Locate the cell with the specified text and output its [x, y] center coordinate. 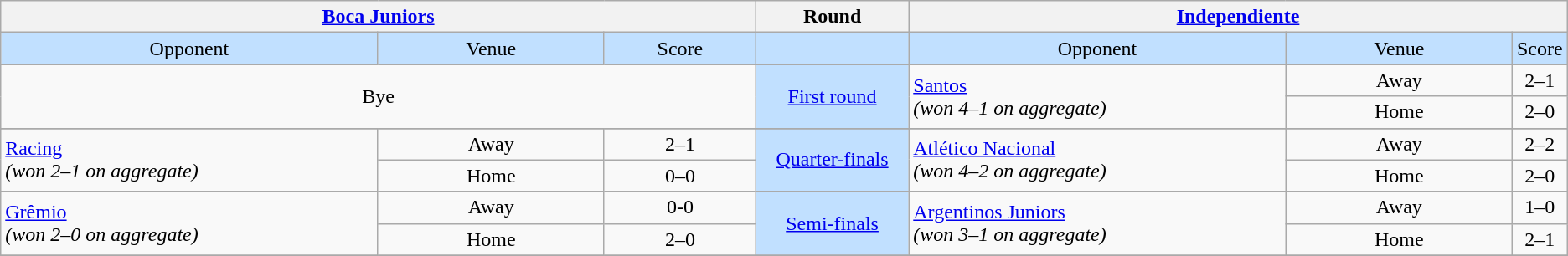
Semi-finals [832, 223]
2–2 [1540, 144]
Bye [379, 96]
0–0 [680, 176]
Atlético Nacional(won 4–2 on aggregate) [1097, 160]
Boca Juniors [379, 17]
Quarter-finals [832, 160]
Grêmio(won 2–0 on aggregate) [189, 223]
Independiente [1238, 17]
0-0 [680, 207]
First round [832, 96]
Racing(won 2–1 on aggregate) [189, 160]
Argentinos Juniors(won 3–1 on aggregate) [1097, 223]
Round [832, 17]
1–0 [1540, 207]
Santos(won 4–1 on aggregate) [1097, 96]
